Identify which cell holds the provided text, then report its (X, Y) central coordinate. 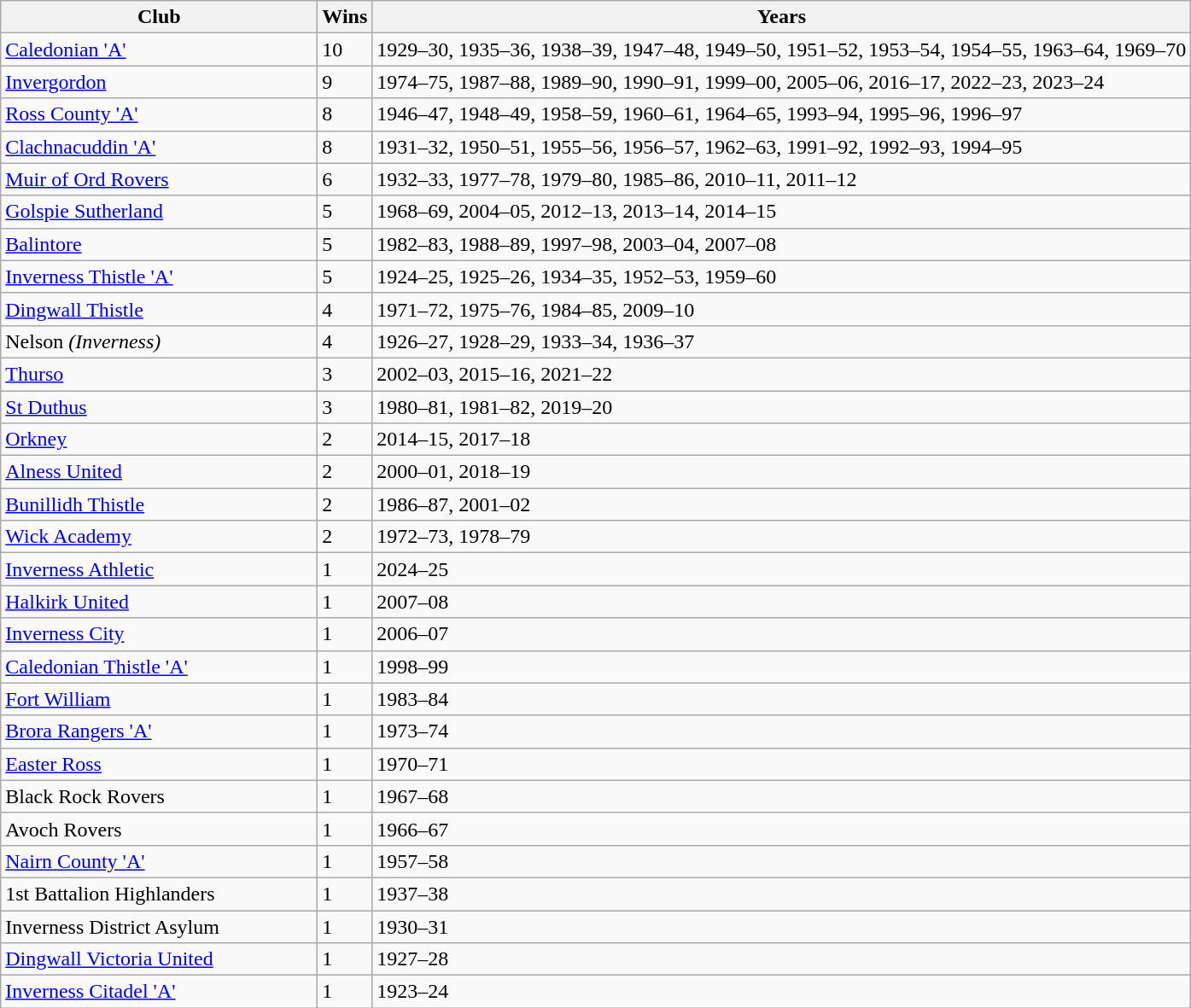
Avoch Rovers (159, 829)
Fort William (159, 699)
Clachnacuddin 'A' (159, 147)
Nelson (Inverness) (159, 341)
St Duthus (159, 407)
Golspie Sutherland (159, 212)
2024–25 (782, 569)
9 (345, 82)
Inverness Athletic (159, 569)
Bunillidh Thistle (159, 504)
1982–83, 1988–89, 1997–98, 2003–04, 2007–08 (782, 244)
2014–15, 2017–18 (782, 440)
1930–31 (782, 926)
Inverness Citadel 'A' (159, 992)
Halkirk United (159, 602)
Ross County 'A' (159, 114)
1946–47, 1948–49, 1958–59, 1960–61, 1964–65, 1993–94, 1995–96, 1996–97 (782, 114)
1932–33, 1977–78, 1979–80, 1985–86, 2010–11, 2011–12 (782, 179)
1966–67 (782, 829)
1937–38 (782, 894)
Years (782, 17)
Inverness Thistle 'A' (159, 277)
1957–58 (782, 861)
Easter Ross (159, 764)
1986–87, 2001–02 (782, 504)
Brora Rangers 'A' (159, 731)
1929–30, 1935–36, 1938–39, 1947–48, 1949–50, 1951–52, 1953–54, 1954–55, 1963–64, 1969–70 (782, 50)
Alness United (159, 472)
Invergordon (159, 82)
1967–68 (782, 796)
2000–01, 2018–19 (782, 472)
1973–74 (782, 731)
Dingwall Victoria United (159, 959)
Black Rock Rovers (159, 796)
Nairn County 'A' (159, 861)
1968–69, 2004–05, 2012–13, 2013–14, 2014–15 (782, 212)
2007–08 (782, 602)
6 (345, 179)
1st Battalion Highlanders (159, 894)
Inverness City (159, 634)
1974–75, 1987–88, 1989–90, 1990–91, 1999–00, 2005–06, 2016–17, 2022–23, 2023–24 (782, 82)
1983–84 (782, 699)
1972–73, 1978–79 (782, 537)
1926–27, 1928–29, 1933–34, 1936–37 (782, 341)
Club (159, 17)
1931–32, 1950–51, 1955–56, 1956–57, 1962–63, 1991–92, 1992–93, 1994–95 (782, 147)
1927–28 (782, 959)
1980–81, 1981–82, 2019–20 (782, 407)
1970–71 (782, 764)
Dingwall Thistle (159, 309)
Orkney (159, 440)
Inverness District Asylum (159, 926)
1998–99 (782, 667)
Wins (345, 17)
Caledonian 'A' (159, 50)
2006–07 (782, 634)
10 (345, 50)
Wick Academy (159, 537)
Caledonian Thistle 'A' (159, 667)
Muir of Ord Rovers (159, 179)
1923–24 (782, 992)
1924–25, 1925–26, 1934–35, 1952–53, 1959–60 (782, 277)
Balintore (159, 244)
1971–72, 1975–76, 1984–85, 2009–10 (782, 309)
2002–03, 2015–16, 2021–22 (782, 374)
Thurso (159, 374)
